Identify which cell holds the provided text, then report its [x, y] central coordinate. 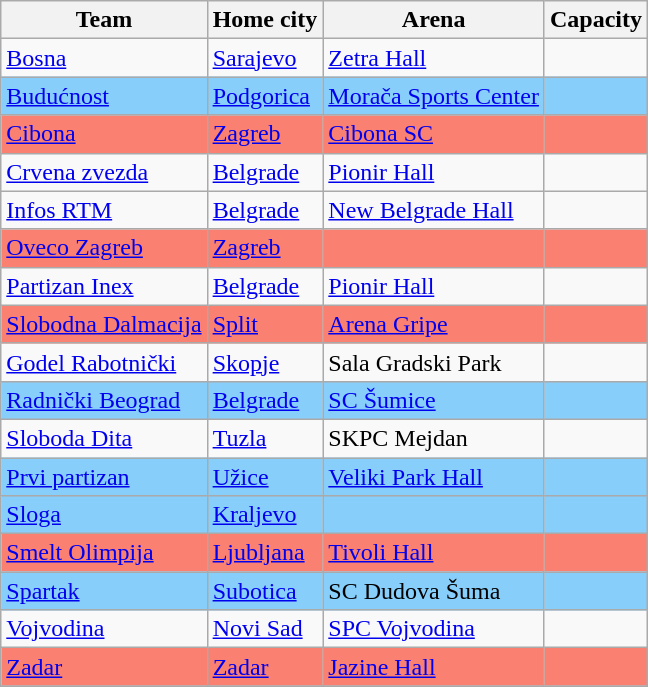
Slobodna Dalmacija [104, 324]
Infos RTM [104, 210]
SKPC Mejdan [434, 438]
Vojvodina [104, 629]
Prvi partizan [104, 477]
Cibona SC [434, 134]
Bosna [104, 58]
Arena [434, 20]
Tuzla [265, 438]
Home city [265, 20]
Arena Gripe [434, 324]
Jazine Hall [434, 667]
Crvena zvezda [104, 172]
Skopje [265, 362]
Radnički Beograd [104, 400]
Cibona [104, 134]
Zetra Hall [434, 58]
Oveco Zagreb [104, 248]
Sloga [104, 515]
Godel Rabotnički [104, 362]
Sarajevo [265, 58]
Subotica [265, 591]
SC Dudova Šuma [434, 591]
Capacity [596, 20]
Kraljevo [265, 515]
Budućnost [104, 96]
Podgorica [265, 96]
Partizan Inex [104, 286]
Team [104, 20]
Užice [265, 477]
Split [265, 324]
Sala Gradski Park [434, 362]
SC Šumice [434, 400]
Morača Sports Center [434, 96]
Smelt Olimpija [104, 553]
SPC Vojvodina [434, 629]
Veliki Park Hall [434, 477]
New Belgrade Hall [434, 210]
Novi Sad [265, 629]
Spartak [104, 591]
Tivoli Hall [434, 553]
Sloboda Dita [104, 438]
Ljubljana [265, 553]
